Extract the (X, Y) coordinate from the center of the cell holding the provided text.  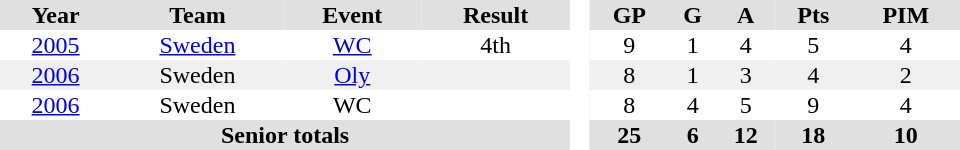
Year (56, 15)
PIM (906, 15)
Senior totals (285, 135)
G (692, 15)
Team (197, 15)
4th (496, 45)
GP (630, 15)
25 (630, 135)
18 (813, 135)
2 (906, 75)
Result (496, 15)
10 (906, 135)
2005 (56, 45)
6 (692, 135)
Oly (352, 75)
Pts (813, 15)
Event (352, 15)
A (746, 15)
3 (746, 75)
12 (746, 135)
